Extract the (X, Y) coordinate from the center of the cell holding the provided text.  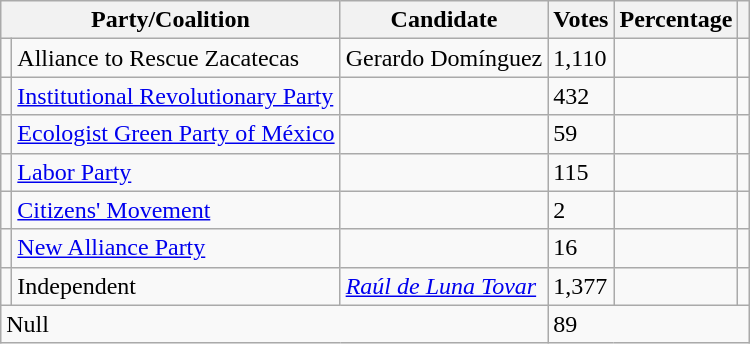
16 (581, 248)
New Alliance Party (176, 248)
Votes (581, 20)
Party/Coalition (170, 20)
59 (581, 134)
Labor Party (176, 172)
Raúl de Luna Tovar (444, 286)
Gerardo Domínguez (444, 58)
89 (648, 324)
Candidate (444, 20)
2 (581, 210)
115 (581, 172)
1,377 (581, 286)
Citizens' Movement (176, 210)
432 (581, 96)
1,110 (581, 58)
Independent (176, 286)
Alliance to Rescue Zacatecas (176, 58)
Institutional Revolutionary Party (176, 96)
Percentage (676, 20)
Null (274, 324)
Ecologist Green Party of México (176, 134)
